Locate the cell with the specified text and output its [X, Y] center coordinate. 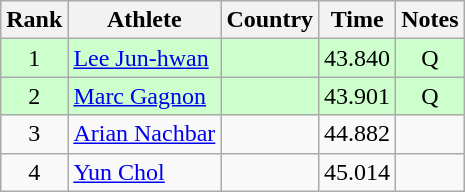
Country [270, 20]
Notes [430, 20]
Time [358, 20]
44.882 [358, 134]
Marc Gagnon [144, 96]
3 [34, 134]
45.014 [358, 172]
43.840 [358, 58]
2 [34, 96]
4 [34, 172]
Arian Nachbar [144, 134]
Yun Chol [144, 172]
Athlete [144, 20]
43.901 [358, 96]
Rank [34, 20]
1 [34, 58]
Lee Jun-hwan [144, 58]
